Return the [x, y] coordinate for the center point of the cell that contains the specified text.  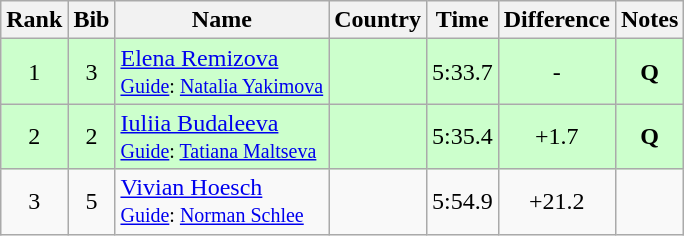
Elena RemizovaGuide: Natalia Yakimova [222, 72]
5:54.9 [462, 202]
Time [462, 20]
1 [34, 72]
5 [92, 202]
Name [222, 20]
Difference [556, 20]
Bib [92, 20]
- [556, 72]
Notes [649, 20]
Rank [34, 20]
Iuliia BudaleevaGuide: Tatiana Maltseva [222, 136]
+1.7 [556, 136]
5:35.4 [462, 136]
+21.2 [556, 202]
Country [378, 20]
Vivian HoeschGuide: Norman Schlee [222, 202]
5:33.7 [462, 72]
